Extract the (X, Y) coordinate from the center of the cell holding the provided text.  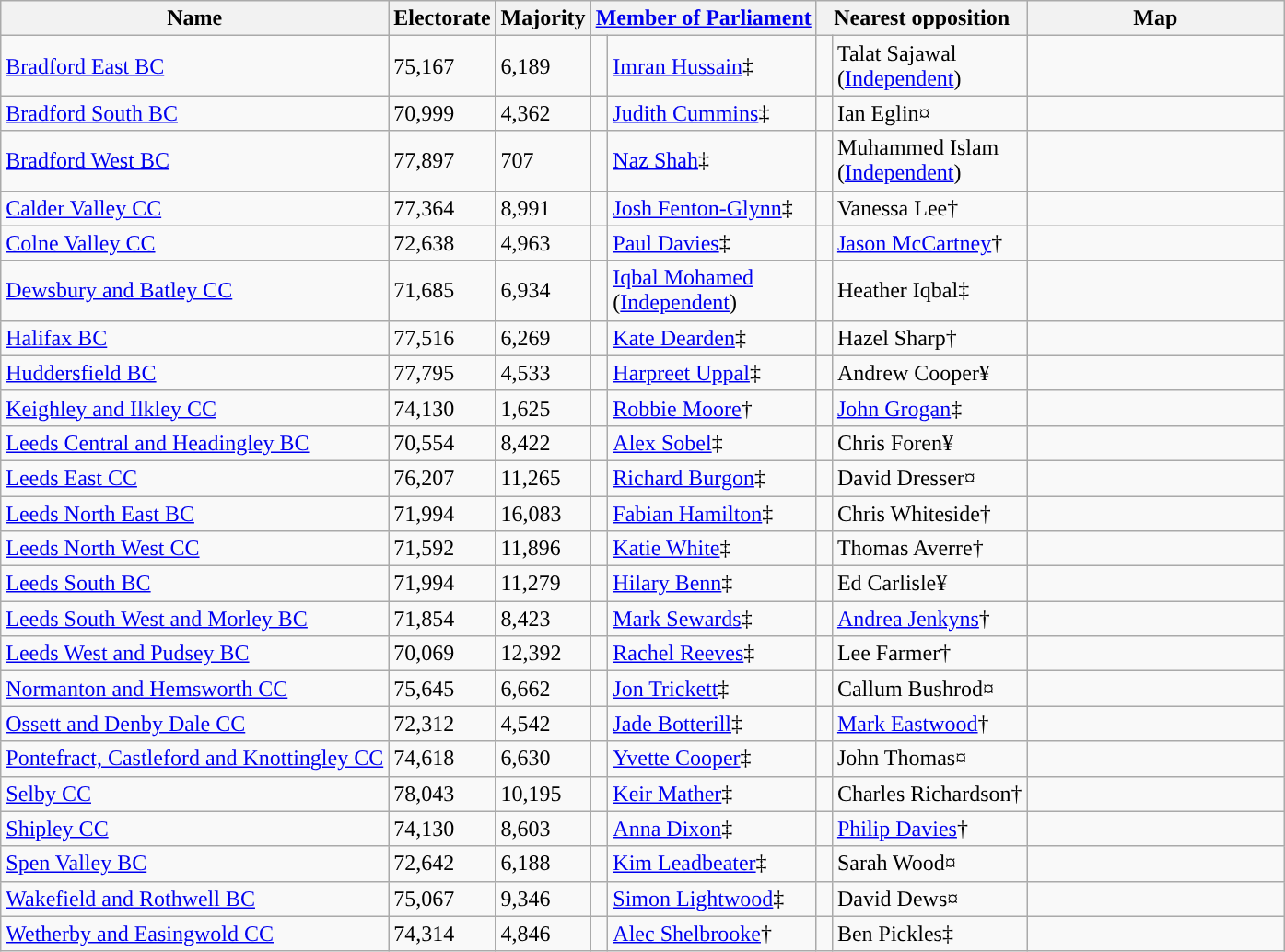
Ossett and Denby Dale CC (195, 724)
Jade Botterill‡ (712, 724)
Mark Sewards‡ (712, 619)
Nearest opposition (921, 18)
Leeds North East BC (195, 513)
Charles Richardson† (929, 794)
Talat Sajawal(Independent) (929, 66)
707 (543, 160)
Calder Valley CC (195, 208)
Harpreet Uppal‡ (712, 373)
Imran Hussain‡ (712, 66)
72,312 (442, 724)
75,067 (442, 899)
Heather Iqbal‡ (929, 291)
Name (195, 18)
Andrea Jenkyns† (929, 619)
Bradford South BC (195, 113)
Ian Eglin¤ (929, 113)
Yvette Cooper‡ (712, 759)
Electorate (442, 18)
Majority (543, 18)
David Dresser¤ (929, 478)
Alex Sobel‡ (712, 443)
8,422 (543, 443)
74,618 (442, 759)
Alec Shelbrooke† (712, 934)
Leeds East CC (195, 478)
Ed Carlisle¥ (929, 584)
77,795 (442, 373)
Map (1155, 18)
Vanessa Lee† (929, 208)
77,516 (442, 338)
Paul Davies‡ (712, 243)
Bradford East BC (195, 66)
6,662 (543, 689)
75,645 (442, 689)
Josh Fenton-Glynn‡ (712, 208)
Hazel Sharp† (929, 338)
Pontefract, Castleford and Knottingley CC (195, 759)
10,195 (543, 794)
72,638 (442, 243)
Kate Dearden‡ (712, 338)
Jon Trickett‡ (712, 689)
4,362 (543, 113)
Andrew Cooper¥ (929, 373)
Bradford West BC (195, 160)
76,207 (442, 478)
74,314 (442, 934)
12,392 (543, 654)
6,189 (543, 66)
Halifax BC (195, 338)
Shipley CC (195, 829)
Naz Shah‡ (712, 160)
4,846 (543, 934)
8,991 (543, 208)
4,963 (543, 243)
70,069 (442, 654)
Judith Cummins‡ (712, 113)
Jason McCartney† (929, 243)
77,897 (442, 160)
4,533 (543, 373)
Spen Valley BC (195, 864)
1,625 (543, 408)
Leeds Central and Headingley BC (195, 443)
78,043 (442, 794)
Chris Whiteside† (929, 513)
Kim Leadbeater‡ (712, 864)
Simon Lightwood‡ (712, 899)
Chris Foren¥ (929, 443)
70,999 (442, 113)
Mark Eastwood† (929, 724)
77,364 (442, 208)
Keighley and Ilkley CC (195, 408)
Wetherby and Easingwold CC (195, 934)
71,685 (442, 291)
Muhammed Islam(Independent) (929, 160)
Katie White‡ (712, 549)
Iqbal Mohamed(Independent) (712, 291)
72,642 (442, 864)
6,188 (543, 864)
11,896 (543, 549)
4,542 (543, 724)
Leeds West and Pudsey BC (195, 654)
Colne Valley CC (195, 243)
Leeds North West CC (195, 549)
9,346 (543, 899)
6,269 (543, 338)
David Dews¤ (929, 899)
Sarah Wood¤ (929, 864)
John Grogan‡ (929, 408)
Fabian Hamilton‡ (712, 513)
11,265 (543, 478)
Thomas Averre† (929, 549)
Robbie Moore† (712, 408)
6,630 (543, 759)
11,279 (543, 584)
John Thomas¤ (929, 759)
Ben Pickles‡ (929, 934)
Member of Parliament (704, 18)
6,934 (543, 291)
Rachel Reeves‡ (712, 654)
Philip Davies† (929, 829)
Callum Bushrod¤ (929, 689)
71,854 (442, 619)
Anna Dixon‡ (712, 829)
Leeds South West and Morley BC (195, 619)
8,603 (543, 829)
8,423 (543, 619)
Normanton and Hemsworth CC (195, 689)
Hilary Benn‡ (712, 584)
Keir Mather‡ (712, 794)
75,167 (442, 66)
Leeds South BC (195, 584)
Richard Burgon‡ (712, 478)
Lee Farmer† (929, 654)
Huddersfield BC (195, 373)
Dewsbury and Batley CC (195, 291)
Wakefield and Rothwell BC (195, 899)
70,554 (442, 443)
16,083 (543, 513)
71,592 (442, 549)
Selby CC (195, 794)
